Find where the given text appears and provide that cell's center as [X, Y] coordinate. 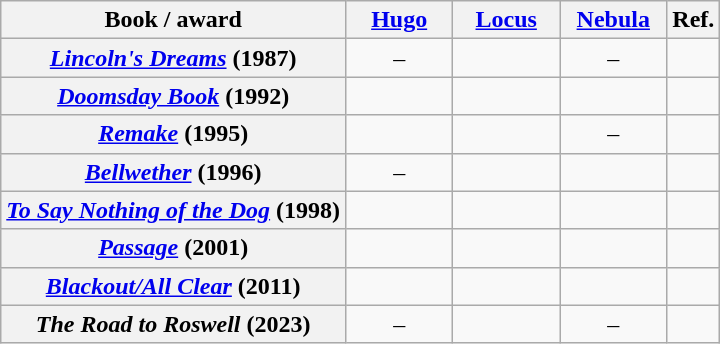
To Say Nothing of the Dog (1998) [174, 210]
Passage (2001) [174, 248]
Remake (1995) [174, 134]
Hugo [400, 20]
Nebula [614, 20]
Locus [506, 20]
Doomsday Book (1992) [174, 96]
Book / award [174, 20]
Blackout/All Clear (2011) [174, 286]
The Road to Roswell (2023) [174, 324]
Ref. [694, 20]
Bellwether (1996) [174, 172]
Lincoln's Dreams (1987) [174, 58]
